From the cell containing the given text, extract its center point as [X, Y] coordinate. 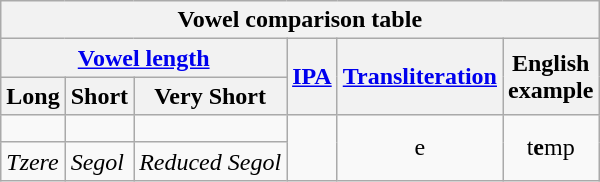
Englishexample [550, 77]
Segol [99, 161]
Very Short [210, 96]
Long [33, 96]
IPA [312, 77]
Vowel comparison table [300, 20]
Reduced Segol [210, 161]
e [420, 148]
temp [550, 148]
Short [99, 96]
Vowel length [144, 58]
Transliteration [420, 77]
Tzere [33, 161]
